Return the (X, Y) coordinate for the center point of the cell that contains the specified text.  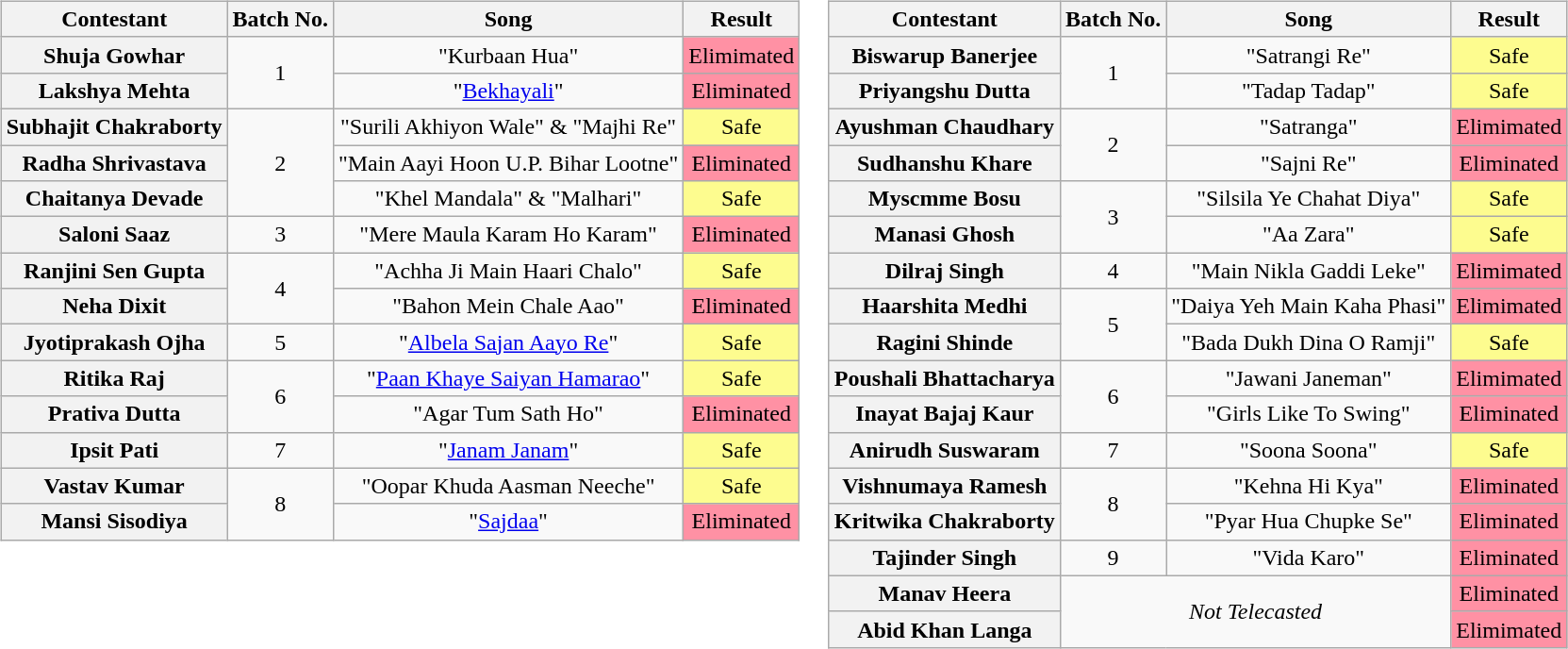
Vastav Kumar (114, 486)
Jyotiprakash Ojha (114, 342)
"Oopar Khuda Aasman Neeche" (507, 486)
"Albela Sajan Aayo Re" (507, 342)
Priyangshu Dutta (945, 91)
Ragini Shinde (945, 342)
"Soona Soona" (1309, 450)
"Bahon Mein Chale Aao" (507, 307)
Poushali Bhattacharya (945, 378)
"Tadap Tadap" (1309, 91)
"Achha Ji Main Haari Chalo" (507, 271)
Abid Khan Langa (945, 629)
Ipsit Pati (114, 450)
Ritika Raj (114, 378)
Haarshita Medhi (945, 307)
"Main Aayi Hoon U.P. Bihar Lootne" (507, 163)
"Kurbaan Hua" (507, 55)
Shuja Gowhar (114, 55)
Vishnumaya Ramesh (945, 486)
"Main Nikla Gaddi Leke" (1309, 271)
"Satranga" (1309, 126)
"Pyar Hua Chupke Se" (1309, 522)
Dilraj Singh (945, 271)
Chaitanya Devade (114, 199)
Mansi Sisodiya (114, 522)
"Daiya Yeh Main Kaha Phasi" (1309, 307)
Ranjini Sen Gupta (114, 271)
"Sajni Re" (1309, 163)
Biswarup Banerjee (945, 55)
"Kehna Hi Kya" (1309, 486)
"Bada Dukh Dina O Ramji" (1309, 342)
"Aa Zara" (1309, 235)
"Mere Maula Karam Ho Karam" (507, 235)
Ayushman Chaudhary (945, 126)
Manav Heera (945, 593)
Manasi Ghosh (945, 235)
"Silsila Ye Chahat Diya" (1309, 199)
"Agar Tum Sath Ho" (507, 414)
"Bekhayali" (507, 91)
Not Telecasted (1255, 611)
Sudhanshu Khare (945, 163)
Prativa Dutta (114, 414)
Lakshya Mehta (114, 91)
"Sajdaa" (507, 522)
"Janam Janam" (507, 450)
"Jawani Janeman" (1309, 378)
Saloni Saaz (114, 235)
"Khel Mandala" & "Malhari" (507, 199)
Neha Dixit (114, 307)
"Vida Karo" (1309, 557)
Tajinder Singh (945, 557)
Myscmme Bosu (945, 199)
"Paan Khaye Saiyan Hamarao" (507, 378)
"Girls Like To Swing" (1309, 414)
Inayat Bajaj Kaur (945, 414)
Kritwika Chakraborty (945, 522)
Subhajit Chakraborty (114, 126)
9 (1113, 557)
Radha Shrivastava (114, 163)
Anirudh Suswaram (945, 450)
"Surili Akhiyon Wale" & "Majhi Re" (507, 126)
"Satrangi Re" (1309, 55)
